Determine the (x, y) coordinate at the center of the cell enclosing the given text.  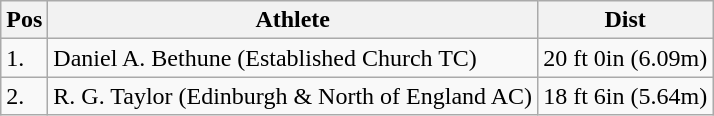
Dist (626, 20)
Daniel A. Bethune (Established Church TC) (293, 58)
1. (24, 58)
Athlete (293, 20)
18 ft 6in (5.64m) (626, 96)
Pos (24, 20)
20 ft 0in (6.09m) (626, 58)
2. (24, 96)
R. G. Taylor (Edinburgh & North of England AC) (293, 96)
